Determine the [x, y] coordinate at the center of the cell enclosing the given text.  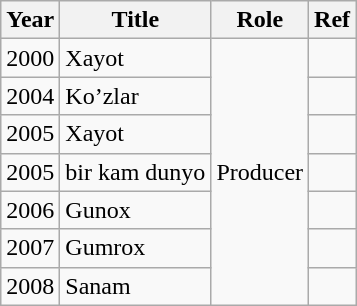
Sanam [136, 286]
Ko’zlar [136, 96]
Gumrox [136, 248]
Ref [332, 20]
2004 [30, 96]
Producer [260, 172]
2000 [30, 58]
Role [260, 20]
2008 [30, 286]
Year [30, 20]
2006 [30, 210]
2007 [30, 248]
bir kam dunyo [136, 172]
Title [136, 20]
Gunox [136, 210]
